Pinpoint the cell where the given text exists, returning its (X, Y) midpoint coordinate. 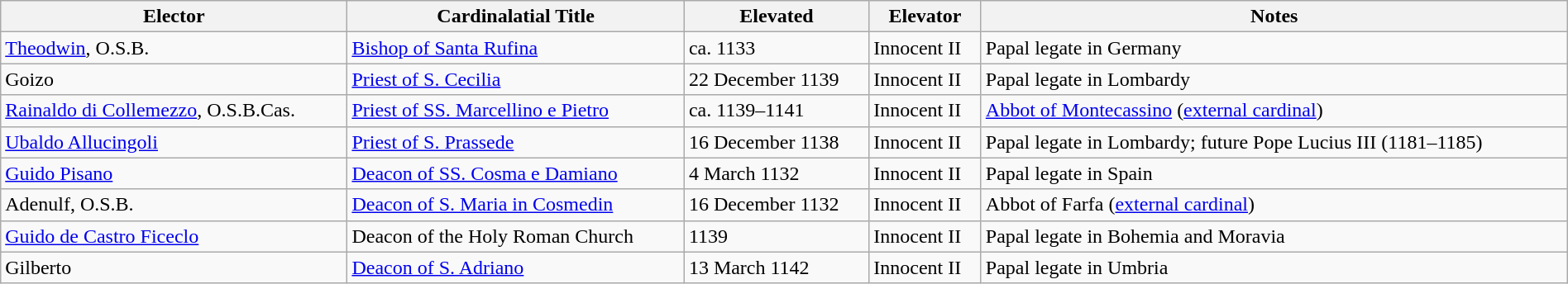
Deacon of SS. Cosma e Damiano (516, 173)
Elector (174, 17)
Deacon of S. Maria in Cosmedin (516, 205)
Elevator (925, 17)
22 December 1139 (776, 79)
Papal legate in Umbria (1274, 267)
Papal legate in Spain (1274, 173)
13 March 1142 (776, 267)
Abbot of Farfa (external cardinal) (1274, 205)
4 March 1132 (776, 173)
Notes (1274, 17)
Goizo (174, 79)
Adenulf, O.S.B. (174, 205)
Rainaldo di Collemezzo, O.S.B.Cas. (174, 111)
Priest of S. Prassede (516, 142)
Papal legate in Bohemia and Moravia (1274, 236)
Theodwin, O.S.B. (174, 48)
16 December 1138 (776, 142)
ca. 1139–1141 (776, 111)
Priest of S. Cecilia (516, 79)
Papal legate in Lombardy (1274, 79)
Priest of SS. Marcellino e Pietro (516, 111)
Ubaldo Allucingoli (174, 142)
1139 (776, 236)
Abbot of Montecassino (external cardinal) (1274, 111)
Gilberto (174, 267)
Deacon of S. Adriano (516, 267)
Papal legate in Lombardy; future Pope Lucius III (1181–1185) (1274, 142)
ca. 1133 (776, 48)
Guido Pisano (174, 173)
Cardinalatial Title (516, 17)
Deacon of the Holy Roman Church (516, 236)
Guido de Castro Ficeclo (174, 236)
Elevated (776, 17)
Bishop of Santa Rufina (516, 48)
Papal legate in Germany (1274, 48)
16 December 1132 (776, 205)
